Detect which cell encompasses the target text, then output its (x, y) center coordinate. 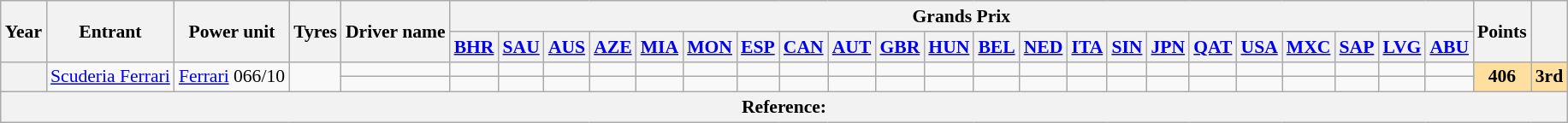
MON (710, 47)
JPN (1168, 47)
ITA (1086, 47)
Grands Prix (962, 16)
QAT (1213, 47)
3rd (1550, 77)
BHR (474, 47)
SAU (520, 47)
Year (24, 31)
Reference: (784, 108)
AZE (612, 47)
SIN (1127, 47)
GBR (900, 47)
HUN (949, 47)
MIA (660, 47)
AUT (852, 47)
BEL (996, 47)
MXC (1309, 47)
Power unit (232, 31)
Entrant (110, 31)
ESP (758, 47)
LVG (1401, 47)
AUS (566, 47)
CAN (804, 47)
Driver name (395, 31)
ABU (1449, 47)
Points (1502, 31)
Ferrari 066/10 (232, 77)
406 (1502, 77)
NED (1044, 47)
USA (1259, 47)
Scuderia Ferrari (110, 77)
SAP (1357, 47)
Tyres (315, 31)
